Provide the [X, Y] coordinate of the cell's center where the given text is located.  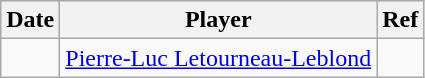
Ref [400, 20]
Date [30, 20]
Pierre-Luc Letourneau-Leblond [218, 58]
Player [218, 20]
